Detect which cell encompasses the target text, then output its [x, y] center coordinate. 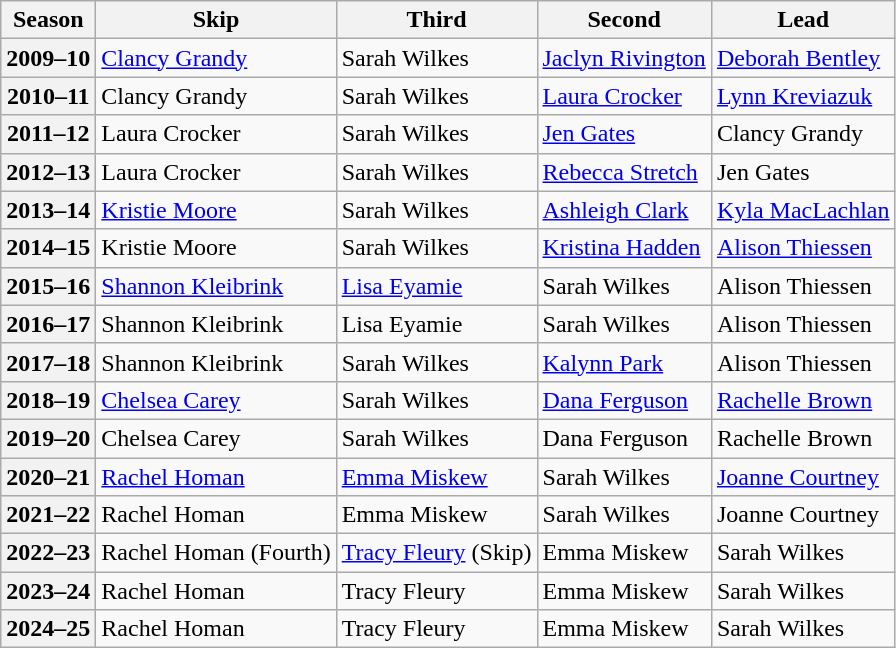
2014–15 [48, 248]
Rebecca Stretch [624, 172]
2015–16 [48, 286]
Tracy Fleury (Skip) [436, 553]
2017–18 [48, 362]
2012–13 [48, 172]
2024–25 [48, 629]
2009–10 [48, 58]
2011–12 [48, 134]
2020–21 [48, 477]
2013–14 [48, 210]
Ashleigh Clark [624, 210]
2022–23 [48, 553]
2010–11 [48, 96]
Kyla MacLachlan [803, 210]
2021–22 [48, 515]
Season [48, 20]
Lynn Kreviazuk [803, 96]
2018–19 [48, 400]
2016–17 [48, 324]
Second [624, 20]
2023–24 [48, 591]
Kristina Hadden [624, 248]
2019–20 [48, 438]
Jaclyn Rivington [624, 58]
Rachel Homan (Fourth) [216, 553]
Kalynn Park [624, 362]
Deborah Bentley [803, 58]
Lead [803, 20]
Third [436, 20]
Skip [216, 20]
